Search for the cell housing the specified text and yield its [X, Y] center coordinate. 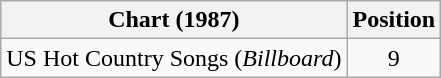
Position [394, 20]
Chart (1987) [174, 20]
9 [394, 58]
US Hot Country Songs (Billboard) [174, 58]
